Return the (X, Y) coordinate for the center point of the cell that contains the specified text.  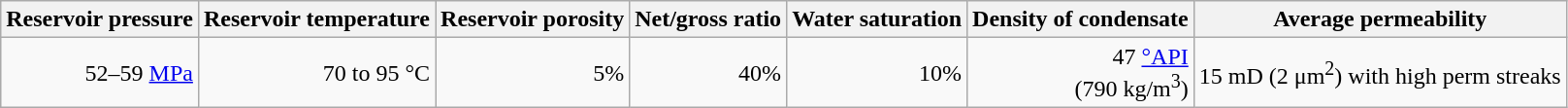
40% (708, 73)
5% (533, 73)
15 mD (2 μm2) with high perm streaks (1380, 73)
Reservoir temperature (316, 19)
70 to 95 °C (316, 73)
47 °API (790 kg/m3) (1081, 73)
Reservoir pressure (100, 19)
Density of condensate (1081, 19)
Water saturation (877, 19)
52–59 MPa (100, 73)
10% (877, 73)
Average permeability (1380, 19)
Net/gross ratio (708, 19)
Reservoir porosity (533, 19)
